Provide the [x, y] coordinate of the cell's center where the given text is located.  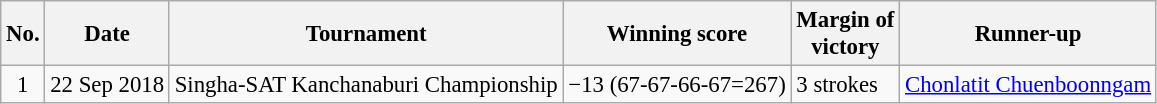
Runner-up [1028, 34]
Tournament [366, 34]
No. [23, 34]
3 strokes [846, 85]
Singha-SAT Kanchanaburi Championship [366, 85]
22 Sep 2018 [107, 85]
Winning score [677, 34]
Chonlatit Chuenboonngam [1028, 85]
Date [107, 34]
−13 (67-67-66-67=267) [677, 85]
Margin ofvictory [846, 34]
1 [23, 85]
